From the cell containing the given text, extract its center point as [X, Y] coordinate. 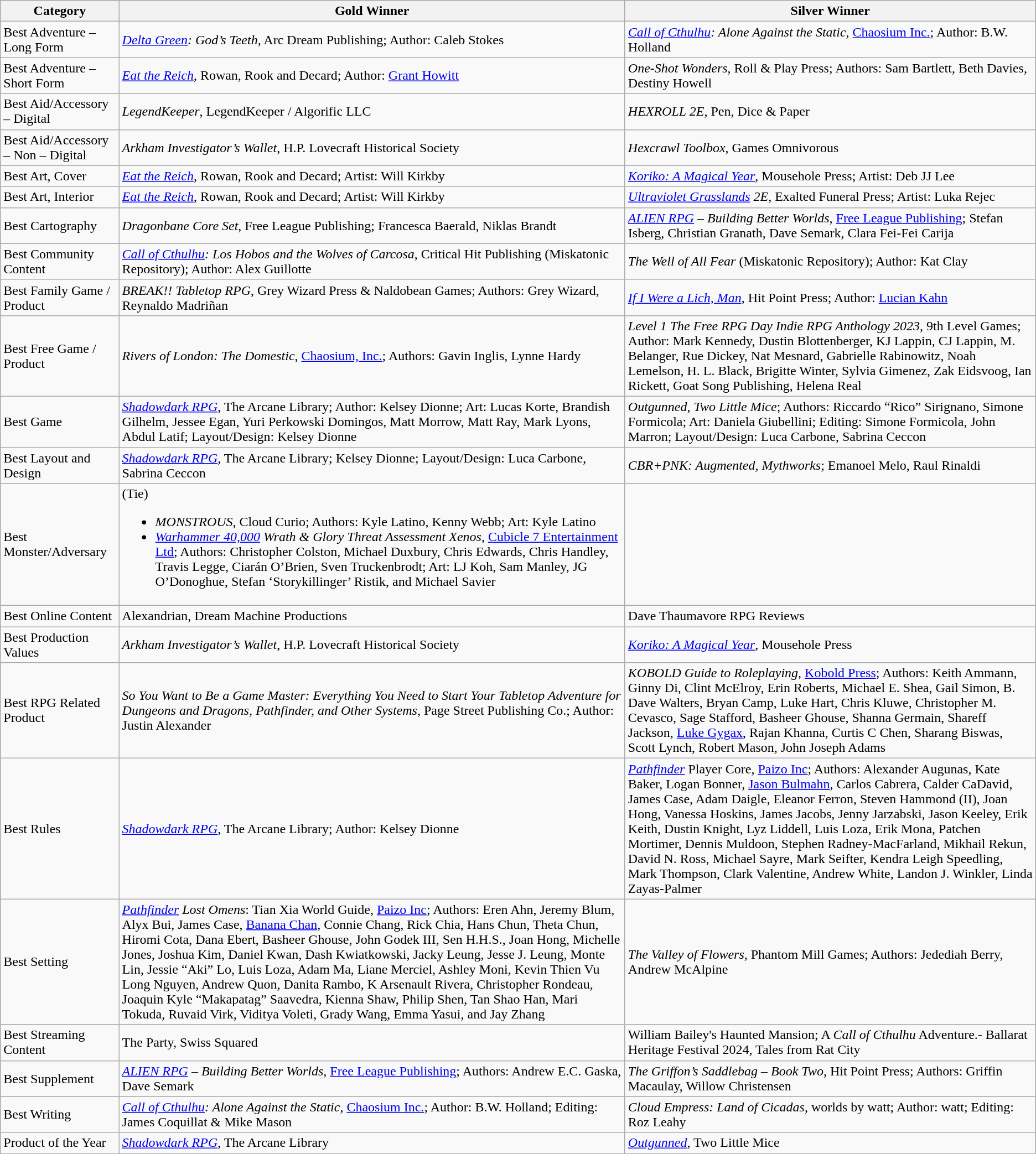
Koriko: A Magical Year, Mousehole Press [830, 645]
Category [60, 11]
Outgunned, Two Little Mice [830, 1143]
Silver Winner [830, 11]
Rivers of London: The Domestic, Chaosium, Inc.; Authors: Gavin Inglis, Lynne Hardy [372, 356]
Best Free Game / Product [60, 356]
Call of Cthulhu: Alone Against the Static, Chaosium Inc.; Author: B.W. Holland; Editing: James Coquillat & Mike Mason [372, 1114]
Best Game [60, 422]
The Griffon’s Saddlebag – Book Two, Hit Point Press; Authors: Griffin Macaulay, Willow Christensen [830, 1079]
Best Setting [60, 961]
Ultraviolet Grasslands 2E, Exalted Funeral Press; Artist: Luka Rejec [830, 197]
The Party, Swiss Squared [372, 1042]
Best Monster/Adversary [60, 544]
Best Art, Interior [60, 197]
Koriko: A Magical Year, Mousehole Press; Artist: Deb JJ Lee [830, 176]
Gold Winner [372, 11]
Best Art, Cover [60, 176]
Call of Cthulhu: Alone Against the Static, Chaosium Inc.; Author: B.W. Holland [830, 40]
BREAK!! Tabletop RPG, Grey Wizard Press & Naldobean Games; Authors: Grey Wizard, Reynaldo Madriñan [372, 298]
ALIEN RPG – Building Better Worlds, Free League Publishing; Stefan Isberg, Christian Granath, Dave Semark, Clara Fei-Fei Carija [830, 226]
Best Aid/Accessory – Digital [60, 112]
If I Were a Lich, Man, Hit Point Press; Author: Lucian Kahn [830, 298]
Shadowdark RPG, The Arcane Library [372, 1143]
Best RPG Related Product [60, 710]
Eat the Reich, Rowan, Rook and Decard; Author: Grant Howitt [372, 75]
Dave Thaumavore RPG Reviews [830, 616]
ALIEN RPG – Building Better Worlds, Free League Publishing; Authors: Andrew E.C. Gaska, Dave Semark [372, 1079]
Shadowdark RPG, The Arcane Library; Author: Kelsey Dionne [372, 829]
Best Community Content [60, 261]
One-Shot Wonders, Roll & Play Press; Authors: Sam Bartlett, Beth Davies, Destiny Howell [830, 75]
Best Online Content [60, 616]
Dragonbane Core Set, Free League Publishing; Francesca Baerald, Niklas Brandt [372, 226]
Cloud Empress: Land of Cicadas, worlds by watt; Author: watt; Editing: Roz Leahy [830, 1114]
Best Adventure – Long Form [60, 40]
Alexandrian, Dream Machine Productions [372, 616]
Product of the Year [60, 1143]
Best Writing [60, 1114]
LegendKeeper, LegendKeeper / Algorific LLC [372, 112]
Best Streaming Content [60, 1042]
Best Cartography [60, 226]
HEXROLL 2E, Pen, Dice & Paper [830, 112]
Best Rules [60, 829]
William Bailey's Haunted Mansion; A Call of Cthulhu Adventure.- Ballarat Heritage Festival 2024, Tales from Rat City [830, 1042]
Hexcrawl Toolbox, Games Omnivorous [830, 147]
The Well of All Fear (Miskatonic Repository); Author: Kat Clay [830, 261]
Shadowdark RPG, The Arcane Library; Kelsey Dionne; Layout/Design: Luca Carbone, Sabrina Ceccon [372, 465]
Best Production Values [60, 645]
CBR+PNK: Augmented, Mythworks; Emanoel Melo, Raul Rinaldi [830, 465]
Best Layout and Design [60, 465]
Call of Cthulhu: Los Hobos and the Wolves of Carcosa, Critical Hit Publishing (Miskatonic Repository); Author: Alex Guillotte [372, 261]
Best Family Game / Product [60, 298]
Best Supplement [60, 1079]
Best Aid/Accessory – Non – Digital [60, 147]
The Valley of Flowers, Phantom Mill Games; Authors: Jedediah Berry, Andrew McAlpine [830, 961]
Delta Green: God’s Teeth, Arc Dream Publishing; Author: Caleb Stokes [372, 40]
Best Adventure – Short Form [60, 75]
